Extract the [X, Y] coordinate from the center of the cell holding the provided text.  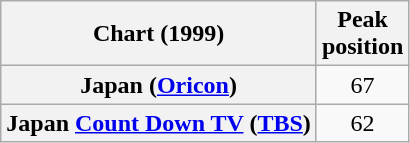
Chart (1999) [159, 34]
67 [362, 85]
Peakposition [362, 34]
Japan Count Down TV (TBS) [159, 123]
62 [362, 123]
Japan (Oricon) [159, 85]
